Pinpoint the cell where the given text exists, returning its [x, y] midpoint coordinate. 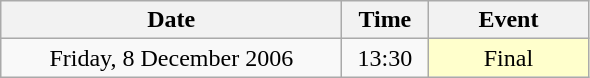
Friday, 8 December 2006 [172, 58]
Time [385, 20]
13:30 [385, 58]
Date [172, 20]
Event [508, 20]
Final [508, 58]
